Capture the cell that displays the provided text and extract its [x, y] central coordinate. 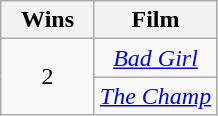
Film [155, 20]
Wins [48, 20]
Bad Girl [155, 58]
The Champ [155, 96]
2 [48, 77]
